Determine the (X, Y) coordinate at the center of the cell enclosing the given text.  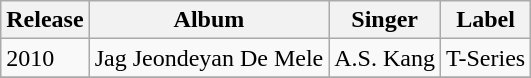
2010 (45, 58)
Jag Jeondeyan De Mele (209, 58)
T-Series (485, 58)
A.S. Kang (385, 58)
Singer (385, 20)
Album (209, 20)
Release (45, 20)
Label (485, 20)
